From the cell containing the given text, extract its center point as [X, Y] coordinate. 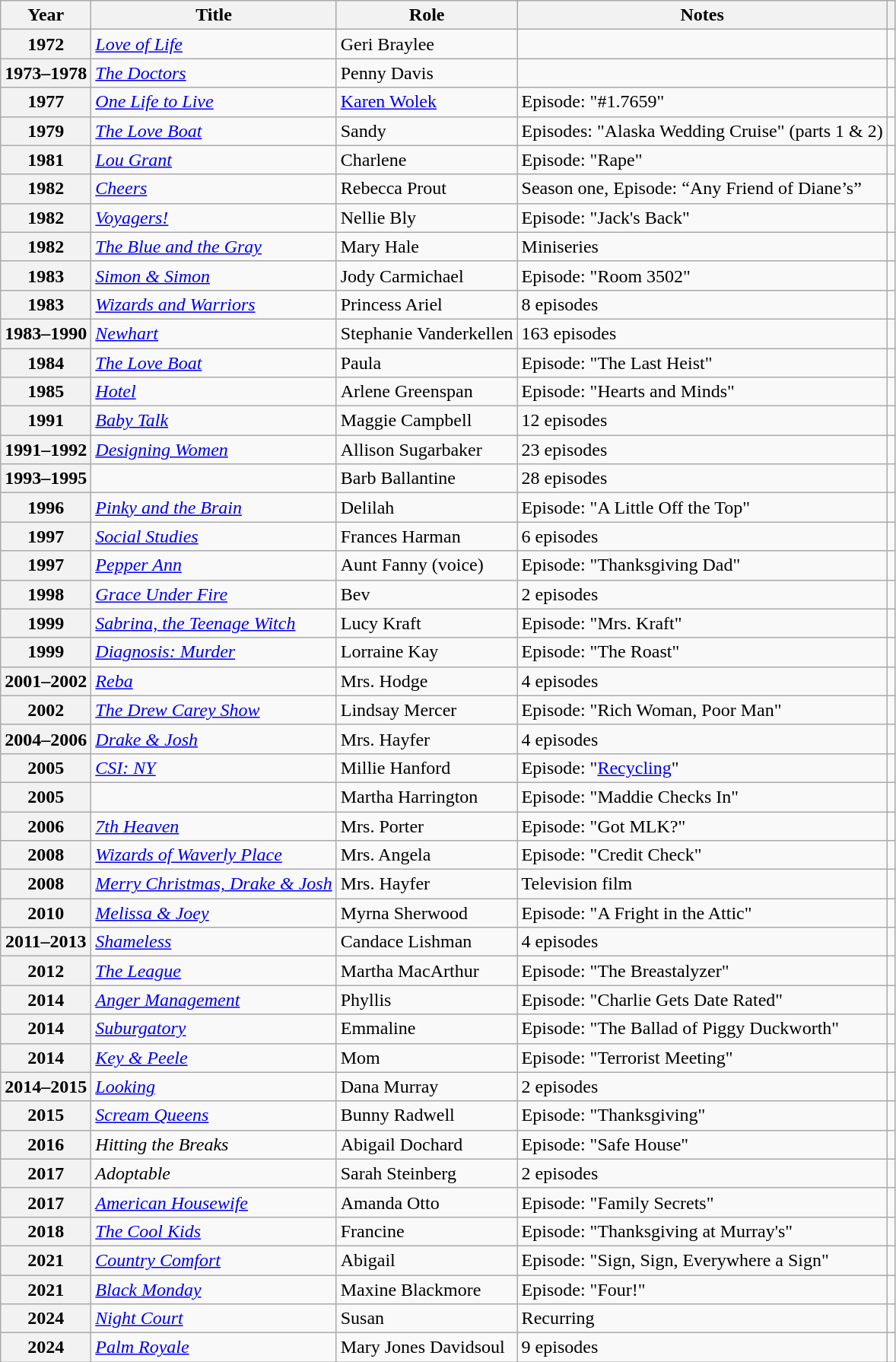
One Life to Live [214, 102]
Bunny Radwell [427, 1115]
Miniseries [702, 247]
Episode: "Safe House" [702, 1144]
Night Court [214, 1319]
Grace Under Fire [214, 594]
Episode: "Charlie Gets Date Rated" [702, 1000]
Phyllis [427, 1000]
Episode: "Room 3502" [702, 275]
Bev [427, 594]
1979 [46, 131]
1981 [46, 160]
Allison Sugarbaker [427, 450]
Wizards of Waverly Place [214, 855]
Mrs. Angela [427, 855]
Episode: "#1.7659" [702, 102]
Sabrina, the Teenage Witch [214, 623]
Television film [702, 884]
Episode: "Credit Check" [702, 855]
1973–1978 [46, 73]
2004–2006 [46, 739]
Jody Carmichael [427, 275]
Episode: "The Last Heist" [702, 363]
2014–2015 [46, 1087]
Looking [214, 1087]
Penny Davis [427, 73]
Mrs. Hodge [427, 681]
Sarah Steinberg [427, 1173]
23 episodes [702, 450]
1996 [46, 508]
Role [427, 15]
2016 [46, 1144]
2015 [46, 1115]
Arlene Greenspan [427, 392]
Lorraine Kay [427, 652]
Voyagers! [214, 218]
Episode: "Recycling" [702, 768]
Love of Life [214, 44]
Aunt Fanny (voice) [427, 565]
Adoptable [214, 1173]
Episode: "Four!" [702, 1290]
1993–1995 [46, 479]
Emmaline [427, 1029]
Scream Queens [214, 1115]
Episode: "Mrs. Kraft" [702, 623]
Episode: "The Roast" [702, 652]
Pepper Ann [214, 565]
Social Studies [214, 536]
Mary Hale [427, 247]
Episode: "The Breastalyzer" [702, 971]
Episode: "Terrorist Meeting" [702, 1058]
1972 [46, 44]
The Drew Carey Show [214, 710]
Episode: "Thanksgiving at Murray's" [702, 1231]
Episodes: "Alaska Wedding Cruise" (parts 1 & 2) [702, 131]
Episode: "A Little Off the Top" [702, 508]
Suburgatory [214, 1029]
Sandy [427, 131]
Season one, Episode: “Any Friend of Diane’s” [702, 189]
Mary Jones Davidsoul [427, 1348]
Charlene [427, 160]
Geri Braylee [427, 44]
Anger Management [214, 1000]
The League [214, 971]
163 episodes [702, 333]
Stephanie Vanderkellen [427, 333]
Lindsay Mercer [427, 710]
Amanda Otto [427, 1202]
Maxine Blackmore [427, 1290]
Black Monday [214, 1290]
Merry Christmas, Drake & Josh [214, 884]
Mrs. Porter [427, 826]
Key & Peele [214, 1058]
Martha MacArthur [427, 971]
Maggie Campbell [427, 421]
Cheers [214, 189]
Candace Lishman [427, 942]
Francine [427, 1231]
Episode: "Jack's Back" [702, 218]
Episode: "A Fright in the Attic" [702, 913]
1991 [46, 421]
CSI: NY [214, 768]
Hitting the Breaks [214, 1144]
The Cool Kids [214, 1231]
Abigail Dochard [427, 1144]
Rebecca Prout [427, 189]
Hotel [214, 392]
Episode: "Hearts and Minds" [702, 392]
Episode: "The Ballad of Piggy Duckworth" [702, 1029]
Barb Ballantine [427, 479]
1984 [46, 363]
2006 [46, 826]
Diagnosis: Murder [214, 652]
Frances Harman [427, 536]
6 episodes [702, 536]
Newhart [214, 333]
The Blue and the Gray [214, 247]
Nellie Bly [427, 218]
The Doctors [214, 73]
7th Heaven [214, 826]
Drake & Josh [214, 739]
2011–2013 [46, 942]
12 episodes [702, 421]
9 episodes [702, 1348]
Designing Women [214, 450]
Karen Wolek [427, 102]
2010 [46, 913]
1977 [46, 102]
2001–2002 [46, 681]
Martha Harrington [427, 797]
Delilah [427, 508]
28 episodes [702, 479]
Wizards and Warriors [214, 304]
Notes [702, 15]
Susan [427, 1319]
2012 [46, 971]
American Housewife [214, 1202]
Episode: "Sign, Sign, Everywhere a Sign" [702, 1260]
Year [46, 15]
Abigail [427, 1260]
Episode: "Rich Woman, Poor Man" [702, 710]
Myrna Sherwood [427, 913]
Episode: "Thanksgiving" [702, 1115]
2018 [46, 1231]
Episode: "Rape" [702, 160]
Lucy Kraft [427, 623]
Paula [427, 363]
Palm Royale [214, 1348]
8 episodes [702, 304]
1991–1992 [46, 450]
Episode: "Thanksgiving Dad" [702, 565]
Pinky and the Brain [214, 508]
Mom [427, 1058]
Episode: "Maddie Checks In" [702, 797]
Episode: "Got MLK?" [702, 826]
2002 [46, 710]
Baby Talk [214, 421]
1983–1990 [46, 333]
Melissa & Joey [214, 913]
Title [214, 15]
Princess Ariel [427, 304]
Dana Murray [427, 1087]
Lou Grant [214, 160]
Recurring [702, 1319]
Shameless [214, 942]
Country Comfort [214, 1260]
Episode: "Family Secrets" [702, 1202]
1998 [46, 594]
Simon & Simon [214, 275]
Millie Hanford [427, 768]
Reba [214, 681]
1985 [46, 392]
